Return the [X, Y] coordinate for the center point of the cell that contains the specified text.  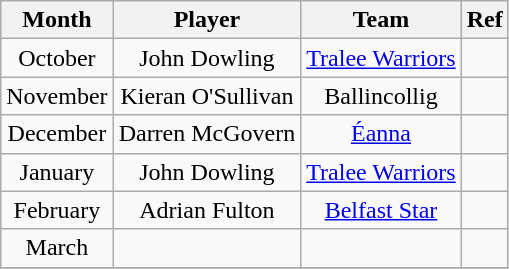
Team [381, 20]
Month [57, 20]
March [57, 248]
Belfast Star [381, 210]
December [57, 134]
Ref [484, 20]
Adrian Fulton [207, 210]
November [57, 96]
Éanna [381, 134]
Player [207, 20]
February [57, 210]
January [57, 172]
Darren McGovern [207, 134]
October [57, 58]
Ballincollig [381, 96]
Kieran O'Sullivan [207, 96]
